Output the (x, y) coordinate of the center of the cell containing the given text.  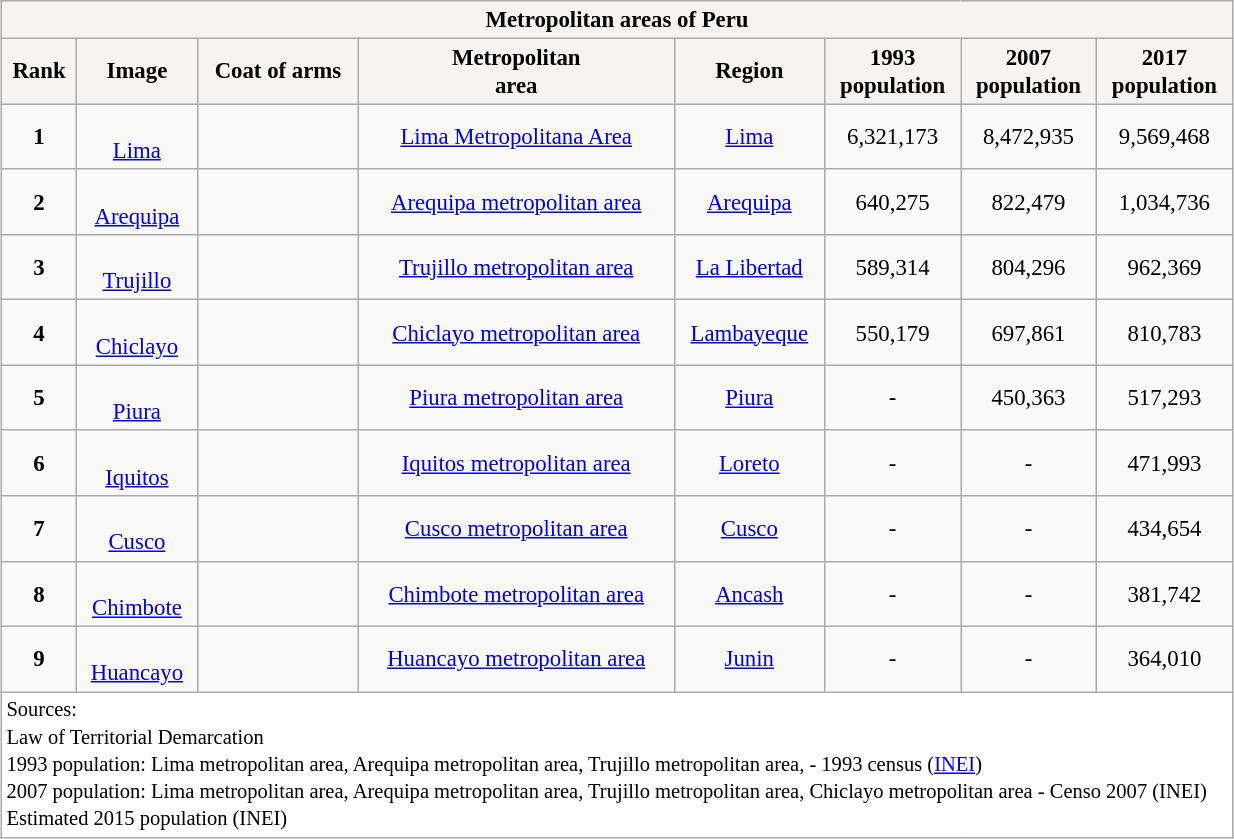
Image (136, 72)
Lambayeque (750, 332)
550,179 (893, 332)
822,479 (1028, 202)
4 (40, 332)
697,861 (1028, 332)
Cusco metropolitan area (516, 528)
Lima Metropolitana Area (516, 136)
1993population (893, 72)
7 (40, 528)
Chimbote metropolitan area (516, 594)
La Libertad (750, 268)
6 (40, 462)
Piura metropolitan area (516, 398)
3 (40, 268)
810,783 (1164, 332)
2017 population (1164, 72)
6,321,173 (893, 136)
450,363 (1028, 398)
Chiclayo (136, 332)
Trujillo metropolitan area (516, 268)
9,569,468 (1164, 136)
1,034,736 (1164, 202)
962,369 (1164, 268)
Arequipa metropolitan area (516, 202)
8 (40, 594)
Region (750, 72)
Ancash (750, 594)
Chiclayo metropolitan area (516, 332)
Rank (40, 72)
Metropolitan area (516, 72)
Huancayo metropolitan area (516, 658)
517,293 (1164, 398)
364,010 (1164, 658)
8,472,935 (1028, 136)
Junin (750, 658)
804,296 (1028, 268)
Loreto (750, 462)
Chimbote (136, 594)
Iquitos (136, 462)
Iquitos metropolitan area (516, 462)
640,275 (893, 202)
471,993 (1164, 462)
381,742 (1164, 594)
5 (40, 398)
9 (40, 658)
1 (40, 136)
2 (40, 202)
589,314 (893, 268)
Coat of arms (278, 72)
Metropolitan areas of Peru (618, 20)
Huancayo (136, 658)
Trujillo (136, 268)
2007population (1028, 72)
434,654 (1164, 528)
